Find where the given text appears and provide that cell's center as (X, Y) coordinate. 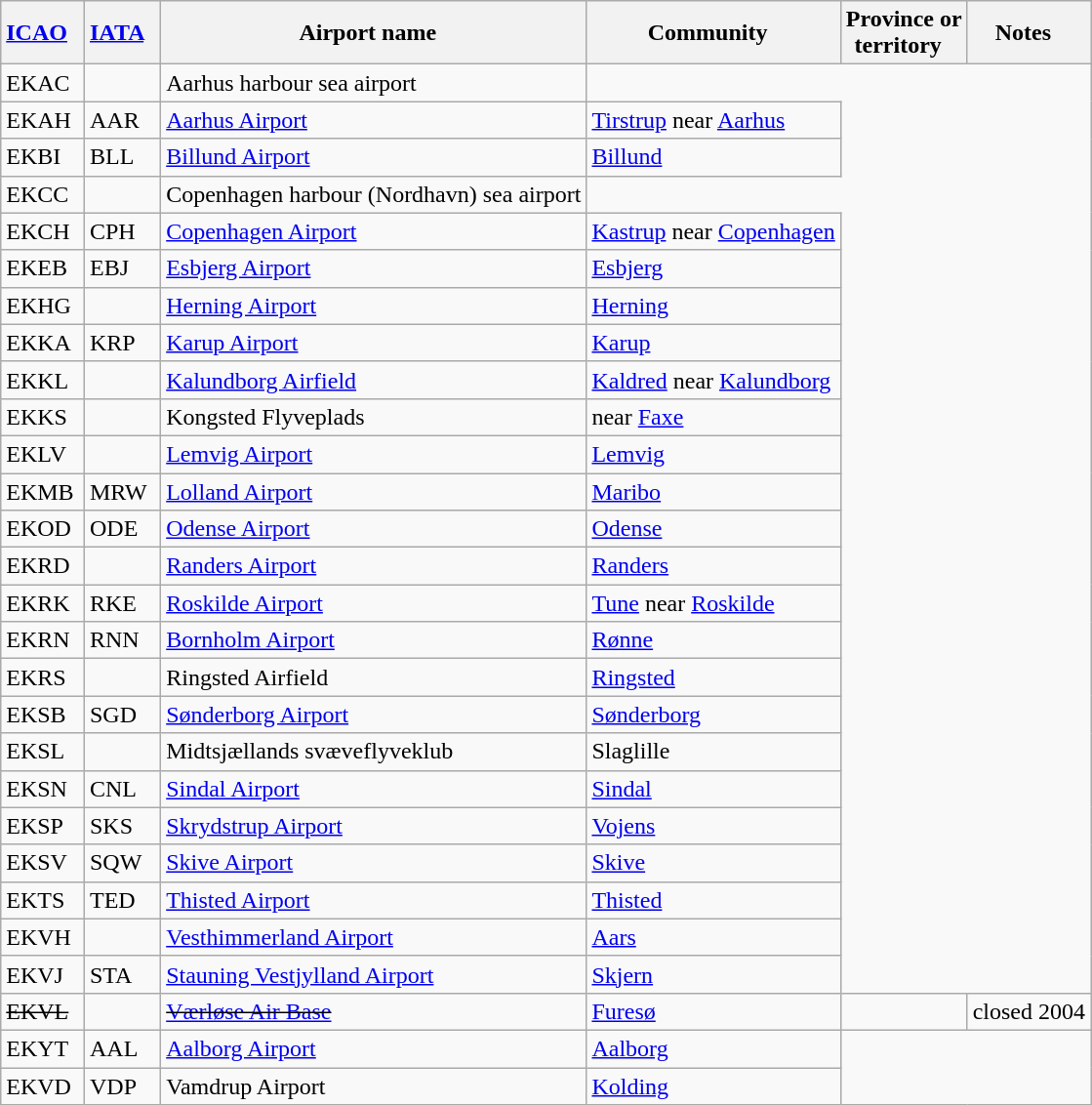
Aarhus harbour sea airport (374, 83)
Odense Airport (374, 529)
Copenhagen Airport (374, 231)
Furesø (713, 1011)
Ringsted Airfield (374, 677)
Rønne (713, 640)
Kongsted Flyveplads (374, 417)
MRW (122, 491)
EKSP (43, 826)
Airport name (374, 33)
EKVL (43, 1011)
EKEB (43, 268)
Vamdrup Airport (374, 1086)
TED (122, 900)
ODE (122, 529)
EKVH (43, 937)
EKRD (43, 566)
EKKA (43, 343)
EKBI (43, 157)
EKMB (43, 491)
Thisted (713, 900)
Lolland Airport (374, 491)
EKLV (43, 454)
CPH (122, 231)
EKRN (43, 640)
Slaglille (713, 752)
closed 2004 (1029, 1011)
Billund (713, 157)
Aars (713, 937)
EKRS (43, 677)
EKAC (43, 83)
Odense (713, 529)
RNN (122, 640)
AAL (122, 1048)
Sønderborg Airport (374, 715)
Thisted Airport (374, 900)
Vojens (713, 826)
Esbjerg (713, 268)
Skrydstrup Airport (374, 826)
Stauning Vestjylland Airport (374, 974)
Community (713, 33)
Billund Airport (374, 157)
Sindal Airport (374, 789)
EKSL (43, 752)
Province orterritory (904, 33)
Vesthimmerland Airport (374, 937)
Randers (713, 566)
EKVD (43, 1086)
CNL (122, 789)
EKYT (43, 1048)
EKKS (43, 417)
Lemvig (713, 454)
EKHG (43, 306)
Aalborg (713, 1048)
Karup (713, 343)
IATA (122, 33)
AAR (122, 120)
Kaldred near Kalundborg (713, 380)
Roskilde Airport (374, 603)
EKOD (43, 529)
Ringsted (713, 677)
BLL (122, 157)
Bornholm Airport (374, 640)
Kalundborg Airfield (374, 380)
Notes (1029, 33)
Randers Airport (374, 566)
EKCH (43, 231)
Aalborg Airport (374, 1048)
Herning Airport (374, 306)
Maribo (713, 491)
RKE (122, 603)
SGD (122, 715)
Værløse Air Base (374, 1011)
Skive (713, 863)
VDP (122, 1086)
EKCC (43, 194)
near Faxe (713, 417)
EKAH (43, 120)
SQW (122, 863)
Karup Airport (374, 343)
Lemvig Airport (374, 454)
SKS (122, 826)
Tune near Roskilde (713, 603)
Sønderborg (713, 715)
EKTS (43, 900)
Skive Airport (374, 863)
Copenhagen harbour (Nordhavn) sea airport (374, 194)
Kolding (713, 1086)
EKSV (43, 863)
ICAO (43, 33)
Sindal (713, 789)
Tirstrup near Aarhus (713, 120)
Esbjerg Airport (374, 268)
EKKL (43, 380)
EKSN (43, 789)
EKSB (43, 715)
Herning (713, 306)
EKRK (43, 603)
Midtsjællands svæveflyveklub (374, 752)
STA (122, 974)
Skjern (713, 974)
EBJ (122, 268)
KRP (122, 343)
EKVJ (43, 974)
Aarhus Airport (374, 120)
Kastrup near Copenhagen (713, 231)
